Extract the (x, y) coordinate from the center of the cell holding the provided text.  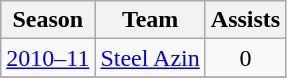
0 (245, 58)
Steel Azin (150, 58)
Season (48, 20)
Assists (245, 20)
2010–11 (48, 58)
Team (150, 20)
